Capture the cell that displays the provided text and extract its (x, y) central coordinate. 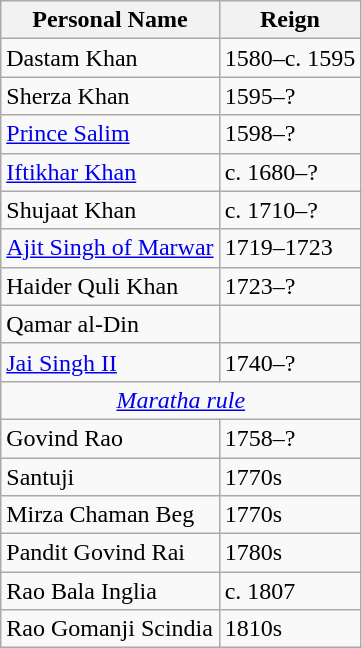
1580–c. 1595 (290, 58)
Maratha rule (181, 400)
1598–? (290, 134)
Rao Gomanji Scindia (110, 629)
1780s (290, 553)
Govind Rao (110, 438)
Santuji (110, 477)
Dastam Khan (110, 58)
Rao Bala Inglia (110, 591)
Reign (290, 20)
c. 1710–? (290, 210)
Jai Singh II (110, 362)
1758–? (290, 438)
Iftikhar Khan (110, 172)
Qamar al-Din (110, 324)
Shujaat Khan (110, 210)
1740–? (290, 362)
1723–? (290, 286)
Mirza Chaman Beg (110, 515)
Prince Salim (110, 134)
1595–? (290, 96)
c. 1680–? (290, 172)
1719–1723 (290, 248)
c. 1807 (290, 591)
Ajit Singh of Marwar (110, 248)
Sherza Khan (110, 96)
Pandit Govind Rai (110, 553)
1810s (290, 629)
Personal Name (110, 20)
Haider Quli Khan (110, 286)
